Capture the cell that displays the provided text and extract its (x, y) central coordinate. 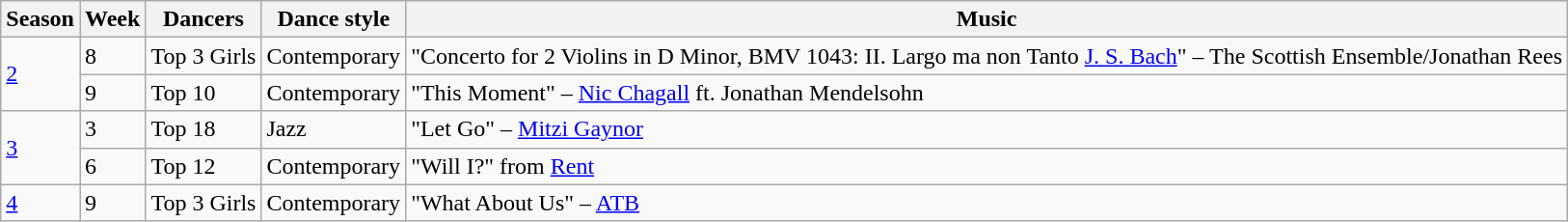
Top 18 (203, 129)
8 (112, 56)
2 (41, 74)
Dance style (334, 19)
Season (41, 19)
Top 12 (203, 166)
"What About Us" – ATB (987, 203)
Dancers (203, 19)
4 (41, 203)
"This Moment" – Nic Chagall ft. Jonathan Mendelsohn (987, 93)
Week (112, 19)
Music (987, 19)
Top 10 (203, 93)
"Concerto for 2 Violins in D Minor, BMV 1043: II. Largo ma non Tanto J. S. Bach" – The Scottish Ensemble/Jonathan Rees (987, 56)
6 (112, 166)
"Let Go" – Mitzi Gaynor (987, 129)
"Will I?" from Rent (987, 166)
Jazz (334, 129)
